Extract the [X, Y] coordinate from the center of the cell holding the provided text.  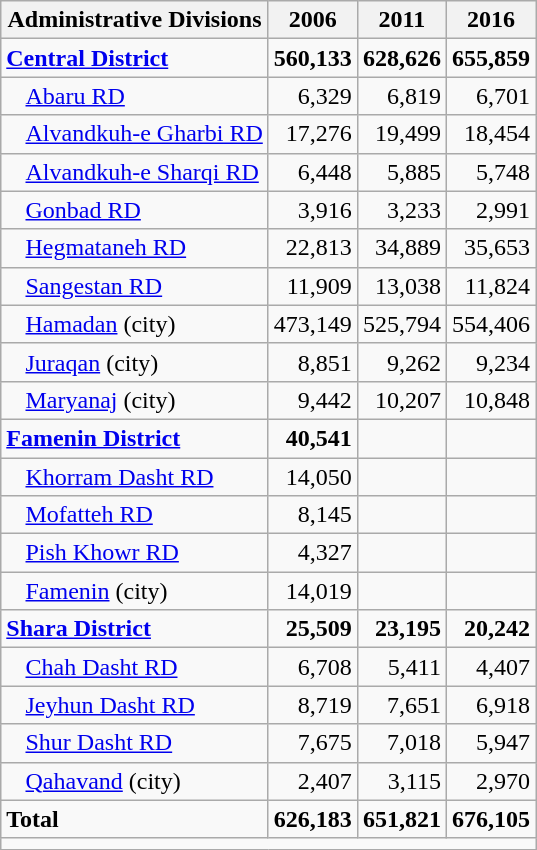
9,234 [490, 362]
7,651 [402, 705]
Total [135, 819]
6,918 [490, 705]
Shara District [135, 629]
3,233 [402, 210]
473,149 [312, 324]
626,183 [312, 819]
6,448 [312, 172]
6,329 [312, 96]
Qahavand (city) [135, 781]
2,970 [490, 781]
Pish Khowr RD [135, 553]
560,133 [312, 58]
Alvandkuh-e Gharbi RD [135, 134]
Chah Dasht RD [135, 667]
19,499 [402, 134]
2,407 [312, 781]
5,885 [402, 172]
2016 [490, 20]
Juraqan (city) [135, 362]
11,909 [312, 286]
8,851 [312, 362]
Khorram Dasht RD [135, 477]
10,848 [490, 400]
9,262 [402, 362]
3,115 [402, 781]
2006 [312, 20]
11,824 [490, 286]
17,276 [312, 134]
7,018 [402, 743]
8,719 [312, 705]
2,991 [490, 210]
Shur Dasht RD [135, 743]
34,889 [402, 248]
Famenin (city) [135, 591]
5,411 [402, 667]
23,195 [402, 629]
40,541 [312, 438]
Alvandkuh-e Sharqi RD [135, 172]
6,819 [402, 96]
9,442 [312, 400]
Abaru RD [135, 96]
651,821 [402, 819]
Mofatteh RD [135, 515]
14,050 [312, 477]
Sangestan RD [135, 286]
Gonbad RD [135, 210]
628,626 [402, 58]
525,794 [402, 324]
655,859 [490, 58]
554,406 [490, 324]
6,708 [312, 667]
22,813 [312, 248]
Administrative Divisions [135, 20]
2011 [402, 20]
7,675 [312, 743]
35,653 [490, 248]
676,105 [490, 819]
Hamadan (city) [135, 324]
18,454 [490, 134]
4,327 [312, 553]
5,748 [490, 172]
25,509 [312, 629]
Maryanaj (city) [135, 400]
Jeyhun Dasht RD [135, 705]
20,242 [490, 629]
3,916 [312, 210]
4,407 [490, 667]
5,947 [490, 743]
8,145 [312, 515]
Famenin District [135, 438]
13,038 [402, 286]
6,701 [490, 96]
Hegmataneh RD [135, 248]
Central District [135, 58]
10,207 [402, 400]
14,019 [312, 591]
